Detect which cell encompasses the target text, then output its [X, Y] center coordinate. 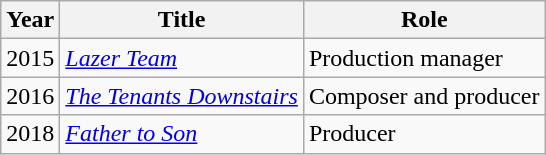
Production manager [424, 58]
The Tenants Downstairs [182, 96]
Lazer Team [182, 58]
Year [30, 20]
2018 [30, 134]
Title [182, 20]
Composer and producer [424, 96]
Role [424, 20]
2016 [30, 96]
2015 [30, 58]
Producer [424, 134]
Father to Son [182, 134]
